Pinpoint the cell where the given text exists, returning its [x, y] midpoint coordinate. 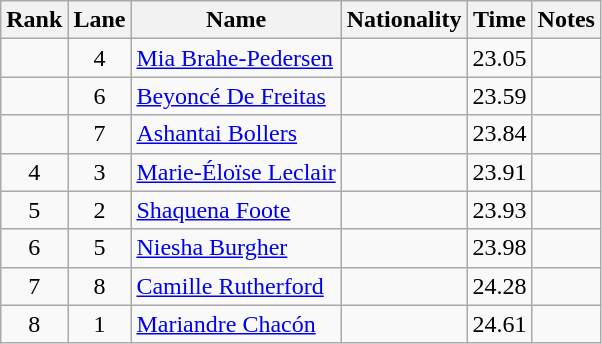
23.91 [500, 172]
23.59 [500, 96]
23.84 [500, 134]
Beyoncé De Freitas [236, 96]
Lane [100, 20]
Marie-Éloïse Leclair [236, 172]
3 [100, 172]
23.98 [500, 248]
Nationality [404, 20]
24.61 [500, 324]
2 [100, 210]
Mia Brahe-Pedersen [236, 58]
Shaquena Foote [236, 210]
1 [100, 324]
Niesha Burgher [236, 248]
Ashantai Bollers [236, 134]
23.93 [500, 210]
Name [236, 20]
24.28 [500, 286]
Rank [34, 20]
Time [500, 20]
Mariandre Chacón [236, 324]
23.05 [500, 58]
Notes [566, 20]
Camille Rutherford [236, 286]
